Return the [X, Y] coordinate for the center point of the cell that contains the specified text.  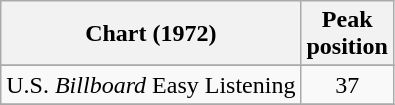
37 [347, 85]
Peakposition [347, 34]
Chart (1972) [151, 34]
U.S. Billboard Easy Listening [151, 85]
